Identify which cell holds the provided text, then report its (X, Y) central coordinate. 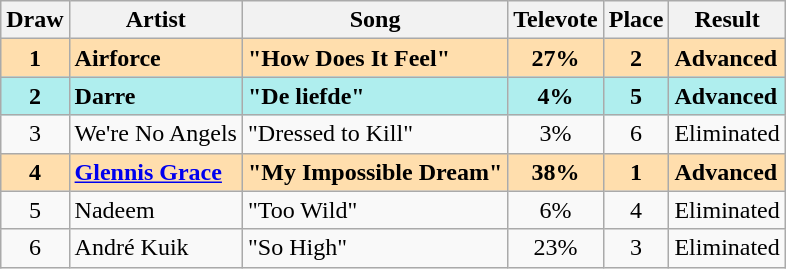
6% (556, 210)
"De liefde" (374, 96)
"How Does It Feel" (374, 58)
"Dressed to Kill" (374, 134)
"So High" (374, 248)
"Too Wild" (374, 210)
Draw (35, 20)
Artist (156, 20)
23% (556, 248)
Result (727, 20)
38% (556, 172)
Song (374, 20)
André Kuik (156, 248)
4% (556, 96)
27% (556, 58)
Darre (156, 96)
Airforce (156, 58)
We're No Angels (156, 134)
Glennis Grace (156, 172)
Nadeem (156, 210)
3% (556, 134)
Televote (556, 20)
"My Impossible Dream" (374, 172)
Place (636, 20)
